Output the [x, y] coordinate of the center of the cell containing the given text.  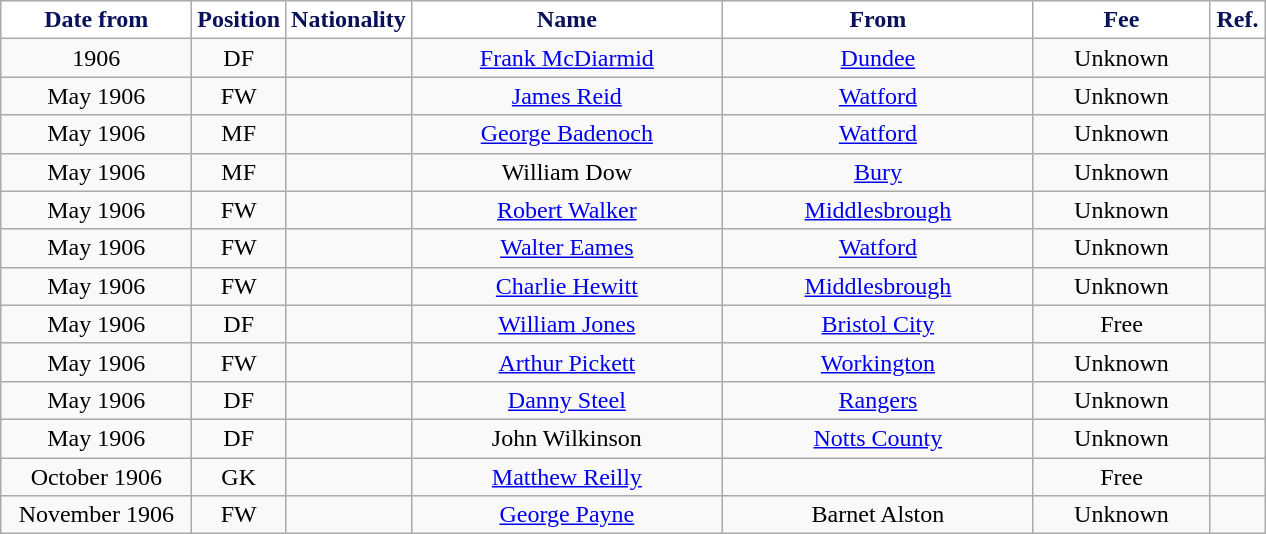
Date from [96, 20]
From [878, 20]
Workington [878, 362]
Nationality [349, 20]
George Badenoch [566, 134]
Position [239, 20]
Bury [878, 172]
William Dow [566, 172]
October 1906 [96, 477]
Dundee [878, 58]
William Jones [566, 324]
Charlie Hewitt [566, 286]
James Reid [566, 96]
Name [566, 20]
Danny Steel [566, 400]
Walter Eames [566, 248]
Frank McDiarmid [566, 58]
Rangers [878, 400]
1906 [96, 58]
Bristol City [878, 324]
GK [239, 477]
November 1906 [96, 515]
Barnet Alston [878, 515]
Fee [1121, 20]
Arthur Pickett [566, 362]
Notts County [878, 438]
John Wilkinson [566, 438]
Robert Walker [566, 210]
Ref. [1237, 20]
George Payne [566, 515]
Matthew Reilly [566, 477]
